Locate the cell with the specified text and output its [x, y] center coordinate. 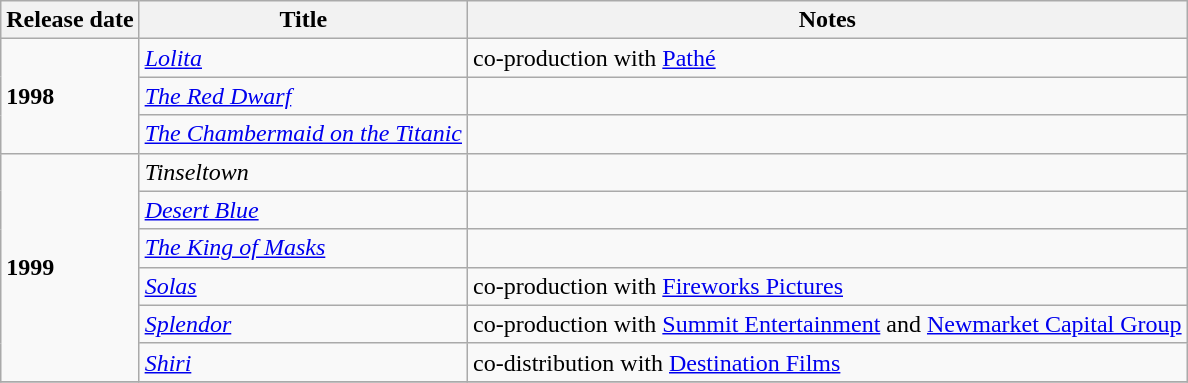
Release date [70, 20]
Title [303, 20]
Desert Blue [303, 210]
Lolita [303, 58]
co-production with Summit Entertainment and Newmarket Capital Group [828, 324]
1998 [70, 96]
The King of Masks [303, 248]
Shiri [303, 362]
co-production with Fireworks Pictures [828, 286]
The Chambermaid on the Titanic [303, 134]
Splendor [303, 324]
Notes [828, 20]
Tinseltown [303, 172]
1999 [70, 267]
co-production with Pathé [828, 58]
The Red Dwarf [303, 96]
co-distribution with Destination Films [828, 362]
Solas [303, 286]
